Extract the (X, Y) coordinate from the center of the cell holding the provided text.  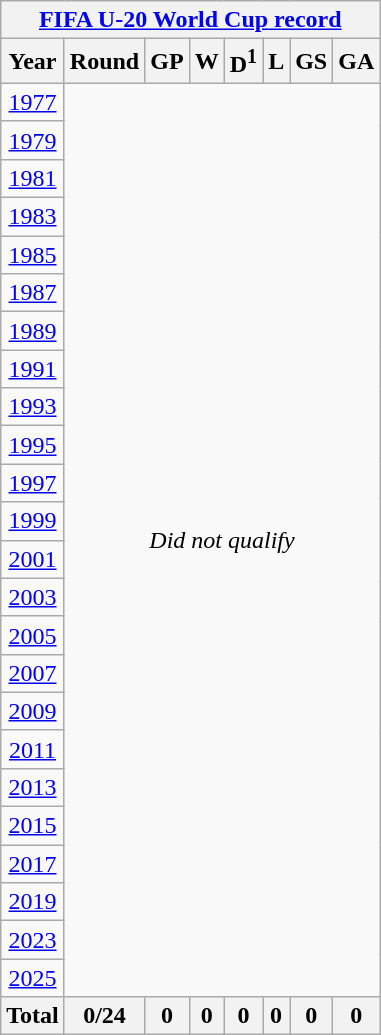
Year (33, 62)
1999 (33, 521)
1977 (33, 102)
Round (104, 62)
2023 (33, 940)
Total (33, 1016)
D1 (243, 62)
Did not qualify (222, 540)
1983 (33, 217)
GS (312, 62)
2007 (33, 673)
FIFA U-20 World Cup record (190, 20)
2005 (33, 635)
2011 (33, 749)
GP (167, 62)
1997 (33, 483)
0/24 (104, 1016)
1989 (33, 331)
1979 (33, 140)
2015 (33, 826)
2025 (33, 978)
1985 (33, 255)
GA (356, 62)
1991 (33, 369)
2009 (33, 711)
2003 (33, 597)
2001 (33, 559)
W (206, 62)
1981 (33, 178)
L (276, 62)
2019 (33, 902)
1995 (33, 445)
1993 (33, 407)
2013 (33, 787)
1987 (33, 293)
2017 (33, 864)
